Locate the cell with the specified text and output its (x, y) center coordinate. 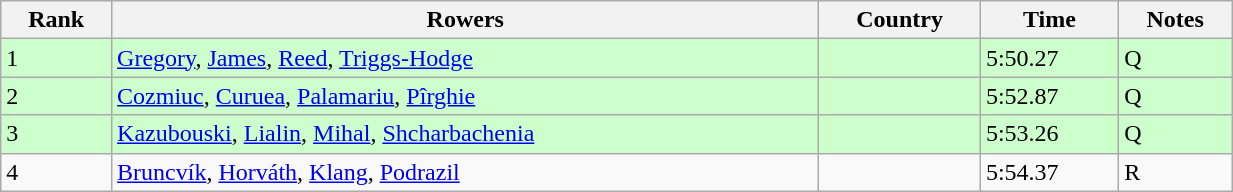
Kazubouski, Lialin, Mihal, Shcharbachenia (466, 134)
Cozmiuc, Curuea, Palamariu, Pîrghie (466, 96)
Rank (56, 20)
Time (1049, 20)
Rowers (466, 20)
5:52.87 (1049, 96)
1 (56, 58)
4 (56, 172)
Notes (1176, 20)
5:50.27 (1049, 58)
R (1176, 172)
2 (56, 96)
Country (900, 20)
5:54.37 (1049, 172)
3 (56, 134)
5:53.26 (1049, 134)
Bruncvík, Horváth, Klang, Podrazil (466, 172)
Gregory, James, Reed, Triggs-Hodge (466, 58)
